Return [x, y] of the center of cell containing provided text 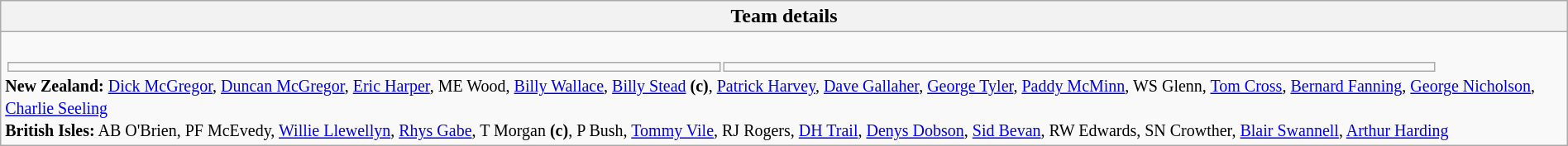
Team details [784, 16]
